Return the [X, Y] coordinate for the center point of the cell that contains the specified text.  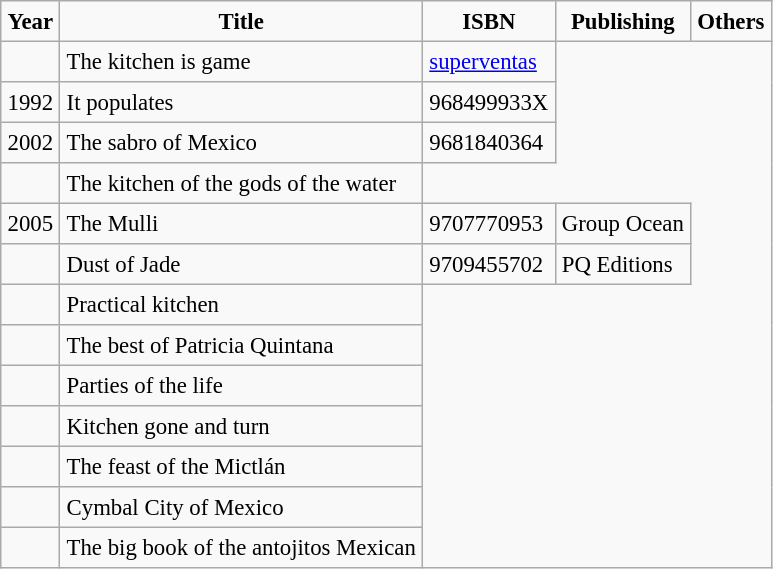
Title [242, 21]
9709455702 [489, 264]
Cymbal City of Mexico [242, 507]
superventas [489, 61]
The Mulli [242, 223]
ISBN [489, 21]
PQ Editions [623, 264]
The big book of the antojitos Mexican [242, 547]
Year [30, 21]
Dust of Jade [242, 264]
The sabro of Mexico [242, 142]
2002 [30, 142]
Others [732, 21]
9681840364 [489, 142]
Publishing [623, 21]
The feast of the Mictlán [242, 466]
9707770953 [489, 223]
2005 [30, 223]
The kitchen is game [242, 61]
1992 [30, 102]
It populates [242, 102]
The kitchen of the gods of the water [242, 183]
Kitchen gone and turn [242, 426]
Parties of the life [242, 385]
968499933X [489, 102]
Group Ocean [623, 223]
The best of Patricia Quintana [242, 345]
Practical kitchen [242, 304]
